Return (x, y) of the center of cell containing provided text 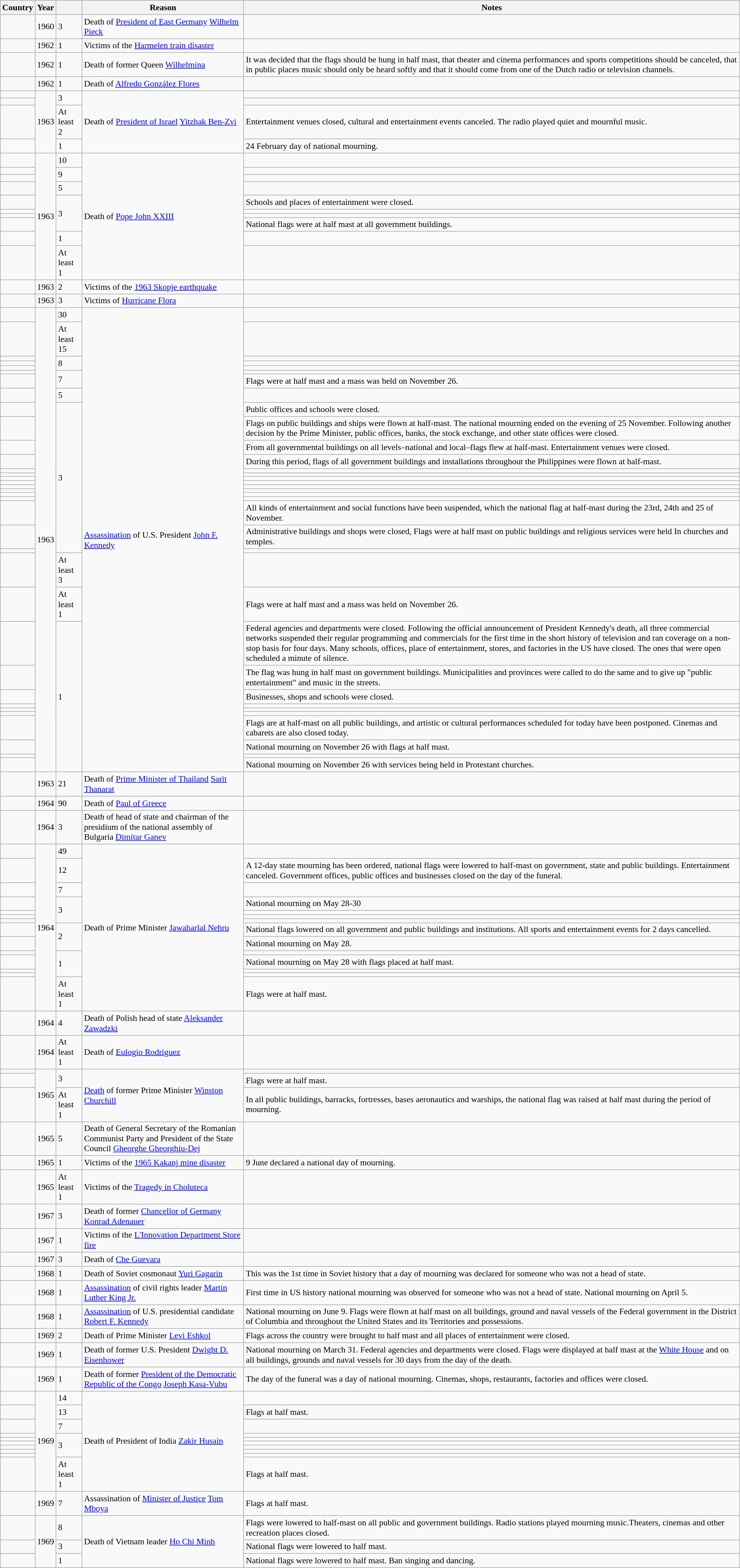
10 (69, 160)
1960 (46, 27)
At least 15 (69, 339)
Administrative buildings and shops were closed, Flags were at half mast on public buildings and religious services were held In churches and temples. (492, 537)
Death of President of Israel Yitzhak Ben-Zvi (163, 122)
Assassination of civil rights leader Martin Luther King Jr. (163, 1292)
Flags across the country were brought to half mast and all places of entertainment were closed. (492, 1336)
National mourning on November 26 with services being held in Protestant churches. (492, 765)
National flags were lowered to half mast. (492, 1547)
Victims of the L'Innovation Department Store fire (163, 1240)
24 February day of national mourning. (492, 146)
9 (69, 174)
Victims of Hurricane Flora (163, 301)
90 (69, 803)
Entertainment venues closed, cultural and entertainment events canceled. The radio played quiet and mournful music. (492, 122)
Death of former Chancellor of Germany Konrad Adenauer (163, 1216)
Death of Prime Minister Jawaharlal Nehru (163, 928)
49 (69, 852)
All kinds of entertainment and social functions have been suspended, which the national flag at half-mast during the 23rd, 24th and 25 of November. (492, 512)
National flags were at half mast at all government buildings. (492, 225)
First time in US history national mourning was observed for someone who was not a head of state. National mourning on April 5. (492, 1292)
Death of President of East Germany Wilhelm Pieck (163, 27)
Death of former Prime Minister Winston Churchill (163, 1095)
Death of Prime Minister of Thailand Sarit Thanarat (163, 784)
Death of Vietnam leader Ho Chi Minh (163, 1542)
30 (69, 315)
Death of Alfredo González Flores (163, 84)
This was the 1st time in Soviet history that a day of mourning was declared for someone who was not a head of state. (492, 1274)
Notes (492, 8)
Assassination of U.S. presidential candidate Robert F. Kennedy (163, 1317)
Public offices and schools were closed. (492, 409)
Assassination of Minister of Justice Tom Mboya (163, 1503)
Reason (163, 8)
13 (69, 1412)
Death of Prime Minister Levi Eshkol (163, 1336)
Victims of the 1963 Skopje earthquake (163, 287)
Schools and places of entertainment were closed. (492, 203)
Death of Polish head of state Aleksander Zawadzki (163, 1023)
Death of head of state and chairman of the presidium of the national assembly of Bulgaria Dimitar Ganev (163, 827)
National mourning on May 28. (492, 944)
Death of General Secretary of the Romanian Communist Party and President of the State Council Gheorghe Gheorghiu-Dej (163, 1138)
Death of Pope John XXIII (163, 216)
National mourning on November 26 with flags at half mast. (492, 747)
National mourning on May 28 with flags placed at half mast. (492, 962)
Assassination of U.S. President John F. Kennedy (163, 540)
Death of former Queen Wilhelmina (163, 65)
Death of Eulogio Rodriguez (163, 1052)
Year (46, 8)
21 (69, 784)
Victims of the 1965 Kakanj mine disaster (163, 1163)
4 (69, 1023)
National flags were lowered to half mast. Ban singing and dancing. (492, 1561)
Businesses, shops and schools were closed. (492, 697)
Death of President of India Zakir Husain (163, 1441)
National flags lowered on all government and public buildings and institutions. All sports and entertainment events for 2 days cancelled. (492, 930)
Death of Che Guevara (163, 1260)
National mourning on May 28-30 (492, 904)
Death of former President of the Democratic Republic of the Congo Joseph Kasa-Vubu (163, 1379)
At least 3 (69, 570)
At least 2 (69, 122)
9 June declared a national day of mourning. (492, 1163)
During this period, flags of all government buildings and installations throughout the Philippines were flown at half-mast. (492, 462)
Victims of the Harmelen train disaster (163, 46)
Victims of the Tragedy in Choluteca (163, 1187)
12 (69, 871)
Country (18, 8)
Death of Paul of Greece (163, 803)
14 (69, 1398)
Death of former U.S. President Dwight D. Eisenhower (163, 1355)
Death of Soviet cosmonaut Yuri Gagarin (163, 1274)
The day of the funeral was a day of national mourning. Cinemas, shops, restaurants, factories and offices were closed. (492, 1379)
From all governmental buildings on all levels–national and local–flags flew at half-mast. Entertainment venues were closed. (492, 448)
